Output the (x, y) coordinate of the center of the cell containing the given text.  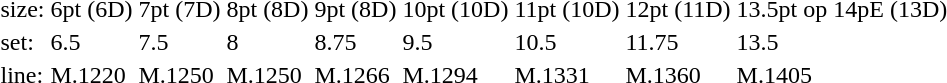
8.75 (356, 42)
7.5 (180, 42)
6.5 (92, 42)
10.5 (567, 42)
9.5 (456, 42)
8 (268, 42)
11.75 (678, 42)
